Determine the (x, y) coordinate at the center of the cell enclosing the given text.  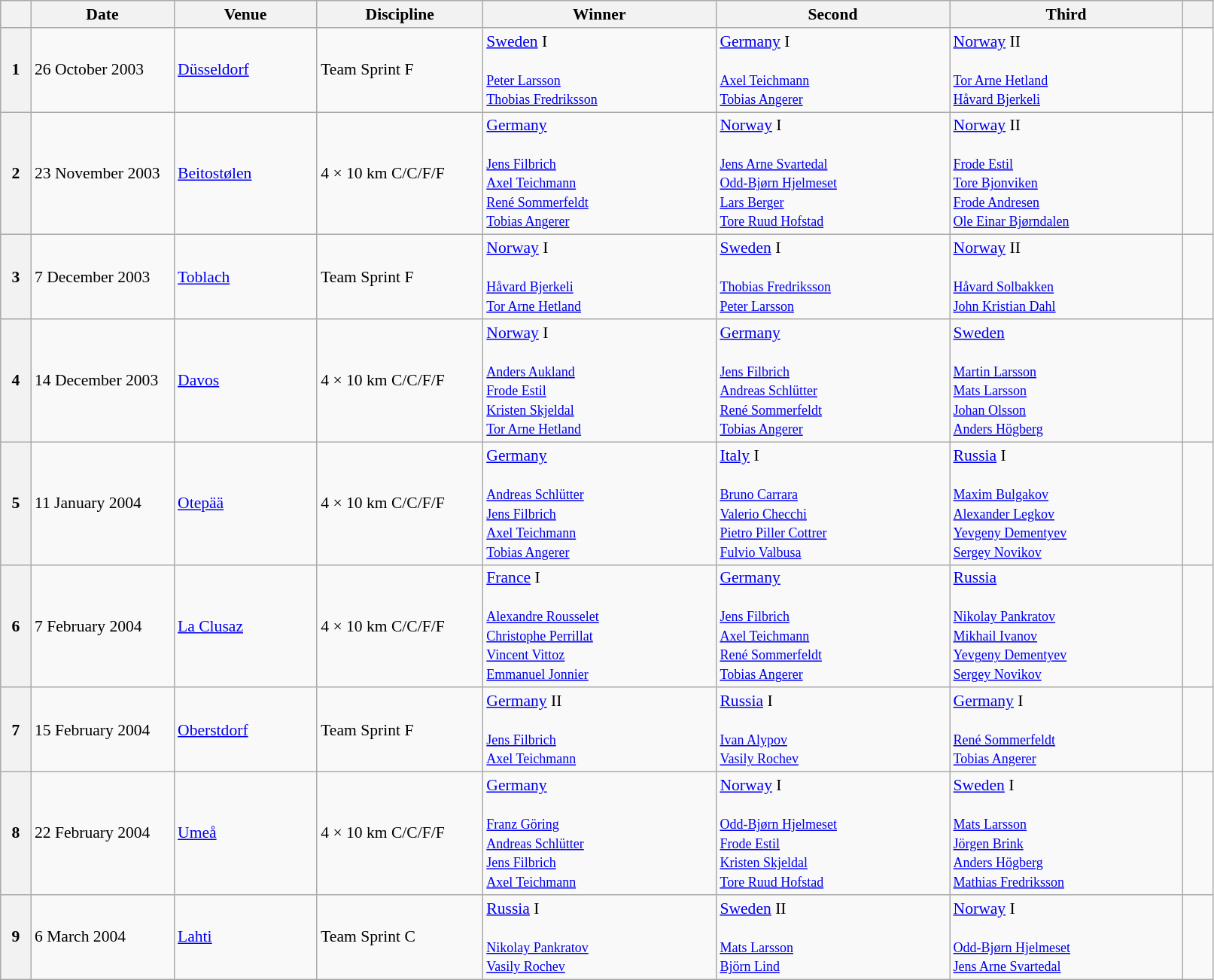
Sweden IPeter Larsson Thobias Fredriksson (599, 70)
GermanyJens Filbrich Andreas Schlütter René Sommerfeldt Tobias Angerer (832, 381)
Sweden IMats Larsson Jörgen Brink Anders Högberg Mathias Fredriksson (1066, 834)
Discipline (400, 14)
4 (16, 381)
7 December 2003 (102, 277)
Norway IOdd-Bjørn Hjelmeset Frode Estil Kristen Skjeldal Tore Ruud Hofstad (832, 834)
Norway IHåvard Bjerkeli Tor Arne Hetland (599, 277)
7 February 2004 (102, 626)
Norway IJens Arne Svartedal Odd-Bjørn Hjelmeset Lars Berger Tore Ruud Hofstad (832, 173)
5 (16, 503)
Italy IBruno Carrara Valerio Checchi Pietro Piller Cottrer Fulvio Valbusa (832, 503)
Oberstdorf (245, 730)
Beitostølen (245, 173)
1 (16, 70)
7 (16, 730)
Germany IAxel Teichmann Tobias Angerer (832, 70)
Second (832, 14)
6 (16, 626)
3 (16, 277)
26 October 2003 (102, 70)
22 February 2004 (102, 834)
Date (102, 14)
9 (16, 937)
Norway IOdd-Bjørn Hjelmeset Jens Arne Svartedal (1066, 937)
8 (16, 834)
Venue (245, 14)
Norway IIFrode Estil Tore Bjonviken Frode Andresen Ole Einar Bjørndalen (1066, 173)
Toblach (245, 277)
GermanyFranz Göring Andreas Schlütter Jens Filbrich Axel Teichmann (599, 834)
Russia IIvan Alypov Vasily Rochev (832, 730)
23 November 2003 (102, 173)
La Clusaz (245, 626)
Sweden IIMats Larsson Björn Lind (832, 937)
Russia INikolay Pankratov Vasily Rochev (599, 937)
11 January 2004 (102, 503)
Norway IAnders Aukland Frode Estil Kristen Skjeldal Tor Arne Hetland (599, 381)
SwedenMartin Larsson Mats Larsson Johan Olsson Anders Högberg (1066, 381)
Germany IRené Sommerfeldt Tobias Angerer (1066, 730)
Sweden IThobias Fredriksson Peter Larsson (832, 277)
GermanyAndreas Schlütter Jens Filbrich Axel Teichmann Tobias Angerer (599, 503)
Umeå (245, 834)
RussiaNikolay Pankratov Mikhail Ivanov Yevgeny Dementyev Sergey Novikov (1066, 626)
Düsseldorf (245, 70)
Norway IITor Arne Hetland Håvard Bjerkeli (1066, 70)
15 February 2004 (102, 730)
Germany IIJens Filbrich Axel Teichmann (599, 730)
14 December 2003 (102, 381)
6 March 2004 (102, 937)
Davos (245, 381)
Norway IIHåvard Solbakken John Kristian Dahl (1066, 277)
Lahti (245, 937)
Winner (599, 14)
Team Sprint C (400, 937)
Otepää (245, 503)
Russia IMaxim Bulgakov Alexander Legkov Yevgeny Dementyev Sergey Novikov (1066, 503)
Third (1066, 14)
2 (16, 173)
France IAlexandre Rousselet Christophe Perrillat Vincent Vittoz Emmanuel Jonnier (599, 626)
